Locate the cell with the specified text and output its [X, Y] center coordinate. 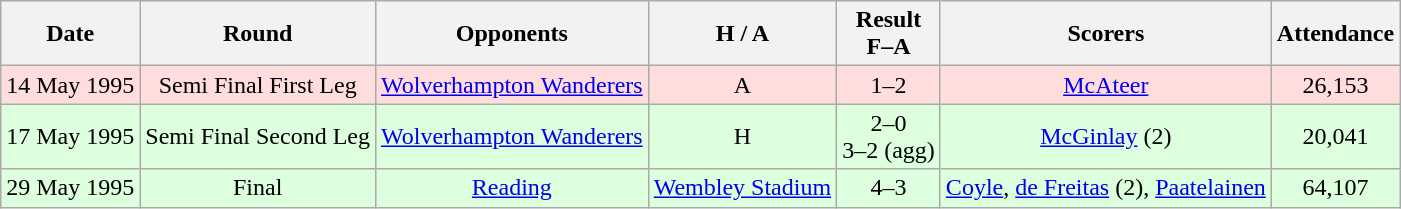
ResultF–A [889, 34]
1–2 [889, 85]
64,107 [1335, 188]
Date [70, 34]
Semi Final First Leg [258, 85]
Opponents [512, 34]
Round [258, 34]
Reading [512, 188]
Attendance [1335, 34]
29 May 1995 [70, 188]
Scorers [1106, 34]
A [742, 85]
H [742, 136]
McAteer [1106, 85]
Final [258, 188]
H / A [742, 34]
17 May 1995 [70, 136]
2–0 3–2 (agg) [889, 136]
20,041 [1335, 136]
Semi Final Second Leg [258, 136]
Coyle, de Freitas (2), Paatelainen [1106, 188]
McGinlay (2) [1106, 136]
14 May 1995 [70, 85]
26,153 [1335, 85]
Wembley Stadium [742, 188]
4–3 [889, 188]
